Extract the [X, Y] coordinate from the center of the cell holding the provided text.  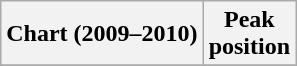
Chart (2009–2010) [102, 34]
Peakposition [249, 34]
